Return [X, Y] of the center of cell containing provided text 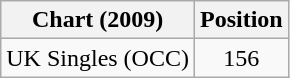
Position [241, 20]
UK Singles (OCC) [98, 58]
156 [241, 58]
Chart (2009) [98, 20]
